Return the [x, y] coordinate for the center point of the cell that contains the specified text.  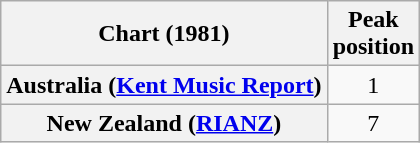
Peakposition [373, 34]
7 [373, 123]
Australia (Kent Music Report) [164, 85]
Chart (1981) [164, 34]
1 [373, 85]
New Zealand (RIANZ) [164, 123]
